Output the [X, Y] coordinate of the center of the cell containing the given text.  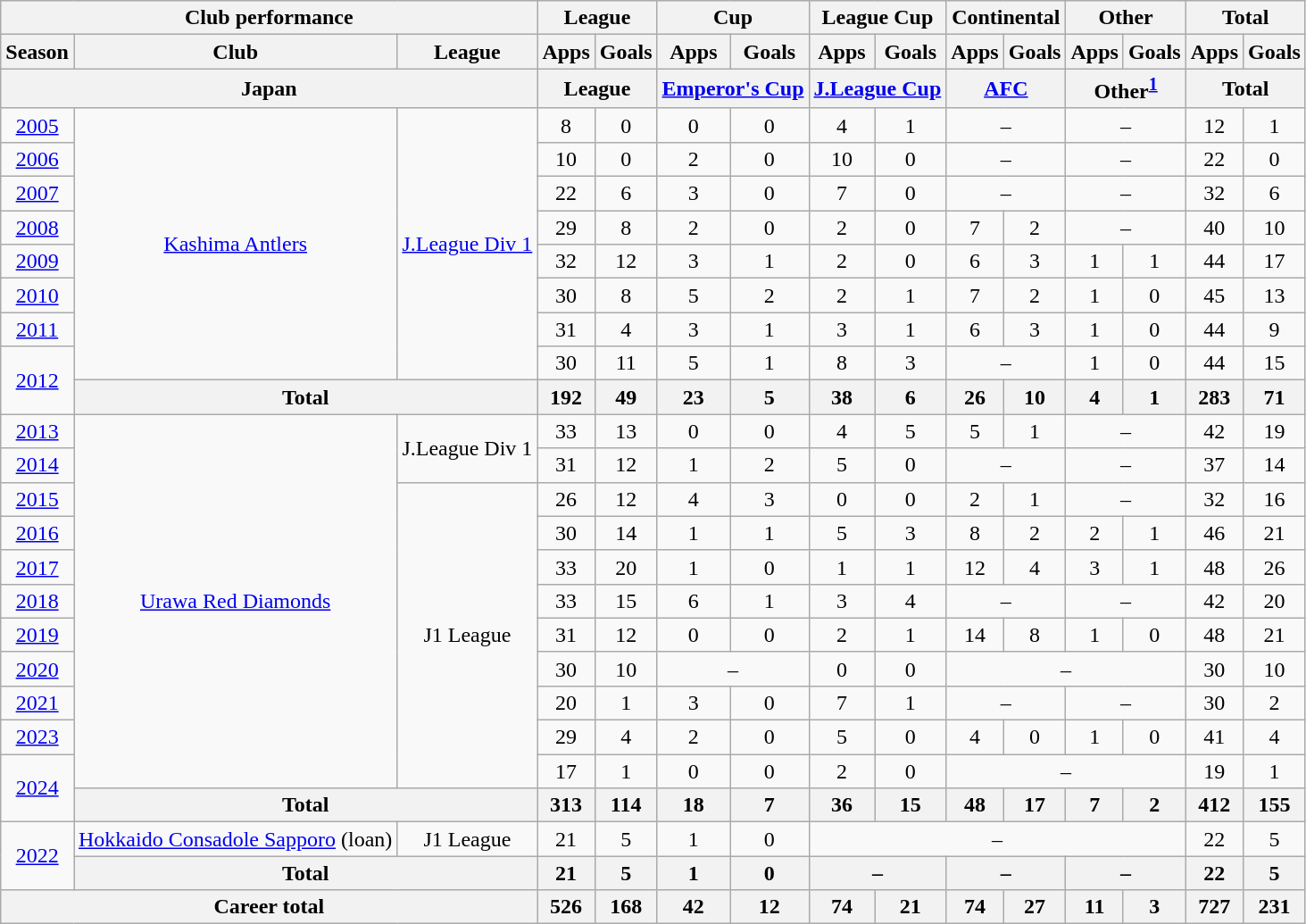
2014 [37, 465]
Kashima Antlers [235, 244]
46 [1214, 533]
2010 [37, 296]
2022 [37, 856]
2018 [37, 601]
2019 [37, 635]
23 [694, 397]
114 [626, 805]
2005 [37, 125]
2024 [37, 788]
2015 [37, 499]
2007 [37, 194]
2021 [37, 703]
45 [1214, 296]
71 [1275, 397]
2016 [37, 533]
J.League Cup [878, 89]
727 [1214, 907]
Japan [270, 89]
Club [235, 52]
41 [1214, 737]
Emperor's Cup [733, 89]
313 [566, 805]
526 [566, 907]
Other [1126, 18]
37 [1214, 465]
49 [626, 397]
2023 [37, 737]
412 [1214, 805]
2017 [37, 567]
Continental [1006, 18]
18 [694, 805]
2013 [37, 431]
Cup [733, 18]
League Cup [878, 18]
2006 [37, 159]
231 [1275, 907]
Career total [270, 907]
Other1 [1126, 89]
AFC [1006, 89]
36 [842, 805]
168 [626, 907]
2020 [37, 669]
192 [566, 397]
27 [1035, 907]
16 [1275, 499]
Season [37, 52]
Hokkaido Consadole Sapporo (loan) [235, 839]
38 [842, 397]
Club performance [270, 18]
2008 [37, 228]
155 [1275, 805]
9 [1275, 329]
2011 [37, 329]
40 [1214, 228]
2009 [37, 262]
283 [1214, 397]
2012 [37, 380]
Urawa Red Diamonds [235, 602]
